Extract the [X, Y] coordinate from the center of the cell holding the provided text.  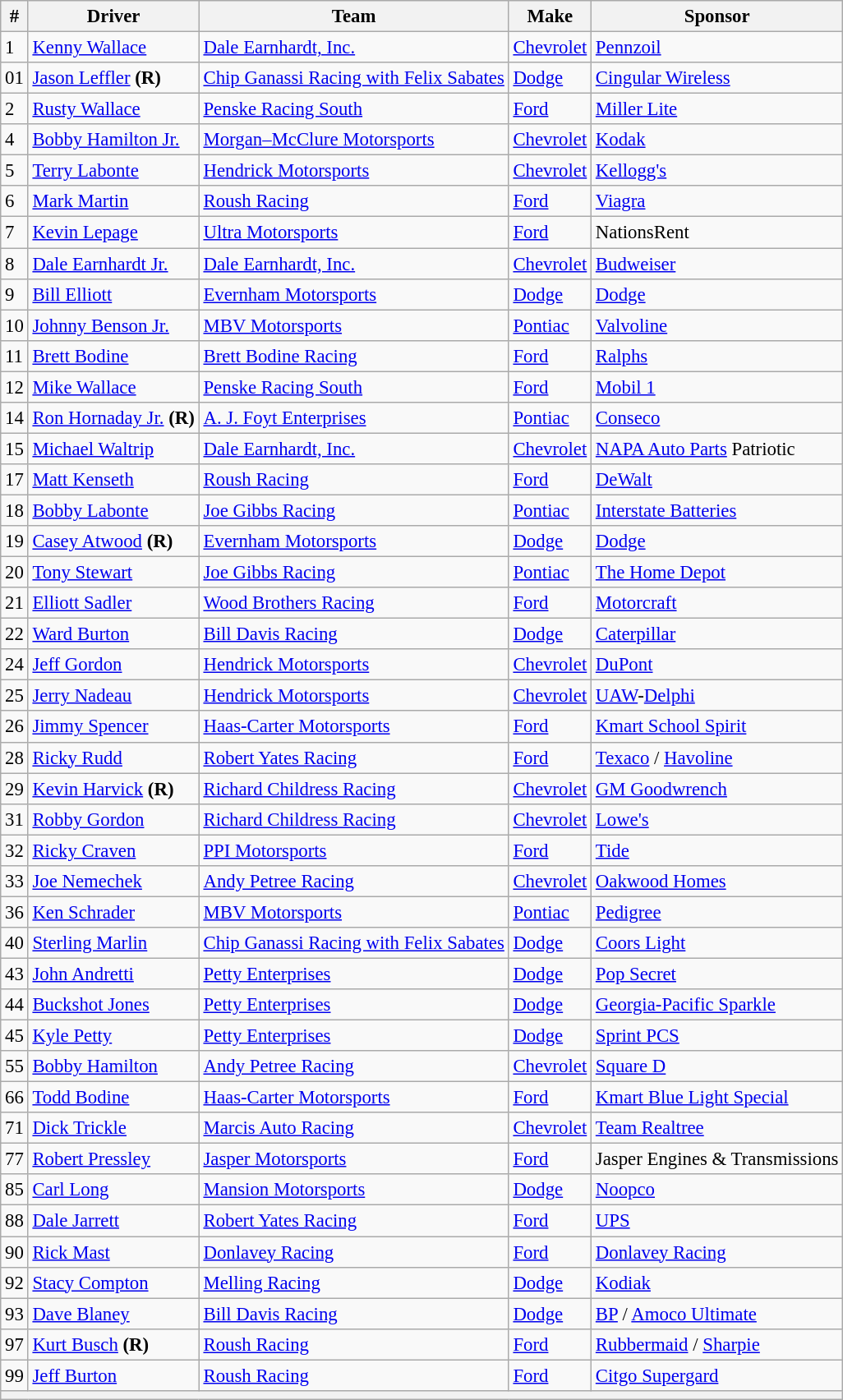
33 [15, 882]
Elliott Sadler [113, 603]
Jimmy Spencer [113, 727]
Marcis Auto Racing [353, 1128]
Jasper Engines & Transmissions [717, 1159]
92 [15, 1283]
Bobby Labonte [113, 510]
Kellogg's [717, 171]
Rusty Wallace [113, 109]
Noopco [717, 1190]
01 [15, 78]
45 [15, 1036]
Todd Bodine [113, 1098]
John Andretti [113, 974]
Mike Wallace [113, 387]
32 [15, 850]
17 [15, 480]
Mansion Motorsports [353, 1190]
Valvoline [717, 325]
Buckshot Jones [113, 1005]
7 [15, 233]
11 [15, 356]
5 [15, 171]
Square D [717, 1066]
14 [15, 418]
55 [15, 1066]
Interstate Batteries [717, 510]
6 [15, 201]
Jeff Burton [113, 1375]
90 [15, 1252]
Citgo Supergard [717, 1375]
Joe Nemechek [113, 882]
Tony Stewart [113, 573]
Kmart Blue Light Special [717, 1098]
Ralphs [717, 356]
93 [15, 1314]
Jeff Gordon [113, 665]
Make [550, 16]
BP / Amoco Ultimate [717, 1314]
Bobby Hamilton Jr. [113, 140]
9 [15, 294]
Carl Long [113, 1190]
Oakwood Homes [717, 882]
4 [15, 140]
36 [15, 912]
Dale Jarrett [113, 1221]
Wood Brothers Racing [353, 603]
Jasper Motorsports [353, 1159]
Robert Pressley [113, 1159]
Melling Racing [353, 1283]
Mark Martin [113, 201]
Casey Atwood (R) [113, 541]
20 [15, 573]
Texaco / Havoline [717, 758]
Bobby Hamilton [113, 1066]
28 [15, 758]
44 [15, 1005]
Sponsor [717, 16]
Ricky Craven [113, 850]
19 [15, 541]
Conseco [717, 418]
Kevin Lepage [113, 233]
1 [15, 48]
Terry Labonte [113, 171]
Ken Schrader [113, 912]
Cingular Wireless [717, 78]
Driver [113, 16]
29 [15, 789]
Rick Mast [113, 1252]
71 [15, 1128]
Brett Bodine Racing [353, 356]
85 [15, 1190]
24 [15, 665]
97 [15, 1344]
Kurt Busch (R) [113, 1344]
Dale Earnhardt Jr. [113, 264]
31 [15, 819]
18 [15, 510]
# [15, 16]
Jerry Nadeau [113, 696]
Team Realtree [717, 1128]
Kevin Harvick (R) [113, 789]
Motorcraft [717, 603]
Stacy Compton [113, 1283]
Kmart School Spirit [717, 727]
Johnny Benson Jr. [113, 325]
Ron Hornaday Jr. (R) [113, 418]
Bill Elliott [113, 294]
Coors Light [717, 943]
Robby Gordon [113, 819]
Georgia-Pacific Sparkle [717, 1005]
Pedigree [717, 912]
The Home Depot [717, 573]
10 [15, 325]
Pop Secret [717, 974]
UAW-Delphi [717, 696]
Kenny Wallace [113, 48]
Rubbermaid / Sharpie [717, 1344]
NAPA Auto Parts Patriotic [717, 449]
Dick Trickle [113, 1128]
Budweiser [717, 264]
Lowe's [717, 819]
Michael Waltrip [113, 449]
8 [15, 264]
DuPont [717, 665]
40 [15, 943]
Brett Bodine [113, 356]
Mobil 1 [717, 387]
25 [15, 696]
77 [15, 1159]
Miller Lite [717, 109]
88 [15, 1221]
UPS [717, 1221]
GM Goodwrench [717, 789]
Tide [717, 850]
Sterling Marlin [113, 943]
Kyle Petty [113, 1036]
12 [15, 387]
Pennzoil [717, 48]
NationsRent [717, 233]
2 [15, 109]
22 [15, 634]
15 [15, 449]
DeWalt [717, 480]
Viagra [717, 201]
99 [15, 1375]
Caterpillar [717, 634]
Kodak [717, 140]
Morgan–McClure Motorsports [353, 140]
A. J. Foyt Enterprises [353, 418]
Matt Kenseth [113, 480]
PPI Motorsports [353, 850]
Team [353, 16]
21 [15, 603]
Sprint PCS [717, 1036]
43 [15, 974]
26 [15, 727]
Dave Blaney [113, 1314]
66 [15, 1098]
Ward Burton [113, 634]
Jason Leffler (R) [113, 78]
Kodiak [717, 1283]
Ultra Motorsports [353, 233]
Ricky Rudd [113, 758]
